Return the [X, Y] coordinate for the center point of the cell that contains the specified text.  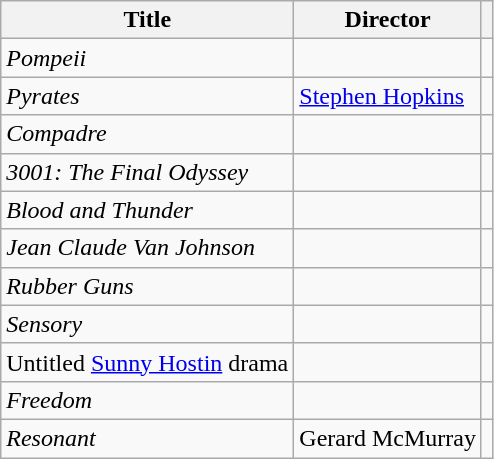
Stephen Hopkins [388, 96]
Pyrates [148, 96]
Jean Claude Van Johnson [148, 248]
3001: The Final Odyssey [148, 172]
Rubber Guns [148, 286]
Gerard McMurray [388, 438]
Blood and Thunder [148, 210]
Sensory [148, 324]
Title [148, 20]
Pompeii [148, 58]
Freedom [148, 400]
Resonant [148, 438]
Director [388, 20]
Compadre [148, 134]
Untitled Sunny Hostin drama [148, 362]
